Provide the [x, y] coordinate of the cell's center where the given text is located.  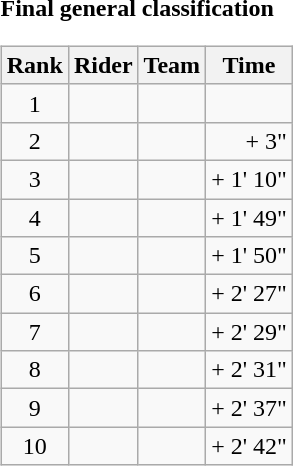
Time [250, 65]
+ 1' 50" [250, 256]
Rank [34, 65]
5 [34, 256]
9 [34, 408]
1 [34, 103]
Rider [103, 65]
8 [34, 370]
+ 3" [250, 141]
Team [172, 65]
+ 2' 31" [250, 370]
10 [34, 446]
3 [34, 179]
7 [34, 332]
+ 2' 37" [250, 408]
6 [34, 294]
+ 1' 49" [250, 217]
+ 2' 42" [250, 446]
2 [34, 141]
+ 2' 29" [250, 332]
+ 2' 27" [250, 294]
4 [34, 217]
+ 1' 10" [250, 179]
